Pinpoint the cell where the given text exists, returning its (X, Y) midpoint coordinate. 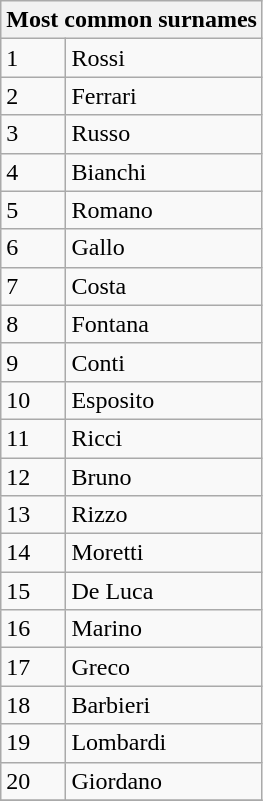
15 (34, 591)
7 (34, 286)
Fontana (164, 324)
Bianchi (164, 172)
12 (34, 477)
Marino (164, 629)
Rizzo (164, 515)
9 (34, 362)
Barbieri (164, 705)
Bruno (164, 477)
4 (34, 172)
13 (34, 515)
Romano (164, 210)
Giordano (164, 781)
De Luca (164, 591)
2 (34, 96)
6 (34, 248)
5 (34, 210)
Lombardi (164, 743)
Moretti (164, 553)
Conti (164, 362)
Esposito (164, 400)
11 (34, 438)
Costa (164, 286)
Russo (164, 134)
20 (34, 781)
14 (34, 553)
Ferrari (164, 96)
Gallo (164, 248)
18 (34, 705)
3 (34, 134)
8 (34, 324)
10 (34, 400)
19 (34, 743)
Ricci (164, 438)
Most common surnames (132, 20)
17 (34, 667)
1 (34, 58)
Greco (164, 667)
16 (34, 629)
Rossi (164, 58)
